Return [x, y] of the center of cell containing provided text 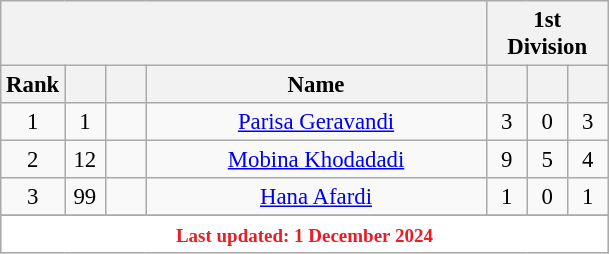
12 [86, 160]
Hana Afardi [316, 197]
Parisa Geravandi [316, 122]
1st Division [547, 34]
Last updated: 1 December 2024 [304, 235]
Rank [33, 85]
99 [86, 197]
4 [588, 160]
2 [33, 160]
9 [506, 160]
Name [316, 85]
Mobina Khodadadi [316, 160]
5 [548, 160]
